From the cell containing the given text, extract its center point as [x, y] coordinate. 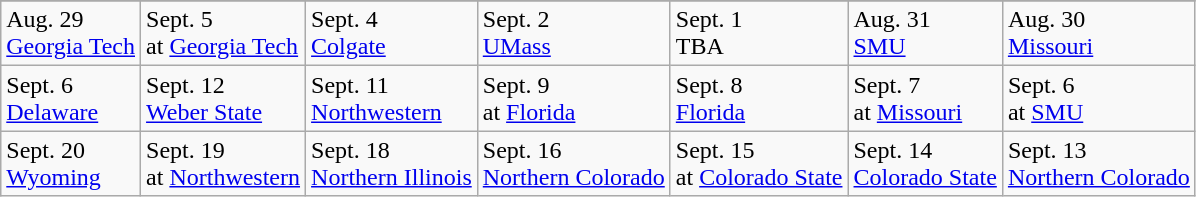
Sept. 13Northern Colorado [1098, 164]
Sept. 6at SMU [1098, 98]
Sept. 6Delaware [71, 98]
Sept. 2UMass [574, 34]
Sept. 4Colgate [392, 34]
Sept. 7at Missouri [925, 98]
Sept. 15at Colorado State [759, 164]
Sept. 11Northwestern [392, 98]
Sept. 9at Florida [574, 98]
Sept. 19at Northwestern [224, 164]
Sept. 12Weber State [224, 98]
Sept. 5at Georgia Tech [224, 34]
Sept. 18Northern Illinois [392, 164]
Sept. 20Wyoming [71, 164]
Sept. 16Northern Colorado [574, 164]
Aug. 30Missouri [1098, 34]
Sept. 14Colorado State [925, 164]
Sept. 8Florida [759, 98]
Aug. 31SMU [925, 34]
Sept. 1TBA [759, 34]
Aug. 29Georgia Tech [71, 34]
